Identify which cell holds the provided text, then report its (x, y) central coordinate. 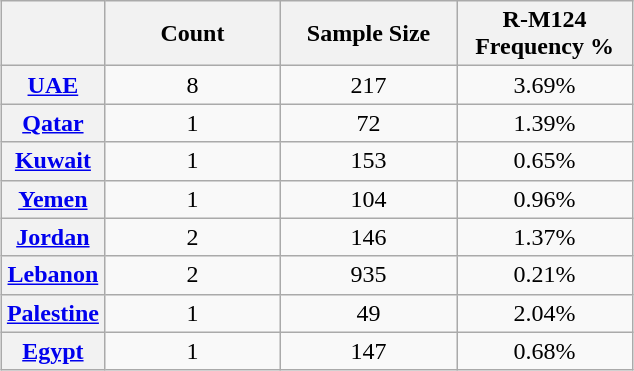
Yemen (52, 199)
Palestine (52, 313)
146 (368, 237)
1.37% (545, 237)
0.65% (545, 161)
8 (192, 85)
72 (368, 123)
217 (368, 85)
1.39% (545, 123)
R-M124 Frequency % (545, 34)
49 (368, 313)
UAE (52, 85)
0.96% (545, 199)
104 (368, 199)
935 (368, 275)
Count (192, 34)
0.68% (545, 351)
Sample Size (368, 34)
2.04% (545, 313)
Jordan (52, 237)
153 (368, 161)
Egypt (52, 351)
147 (368, 351)
0.21% (545, 275)
Lebanon (52, 275)
Qatar (52, 123)
3.69% (545, 85)
Kuwait (52, 161)
